Find where the given text appears and provide that cell's center as [X, Y] coordinate. 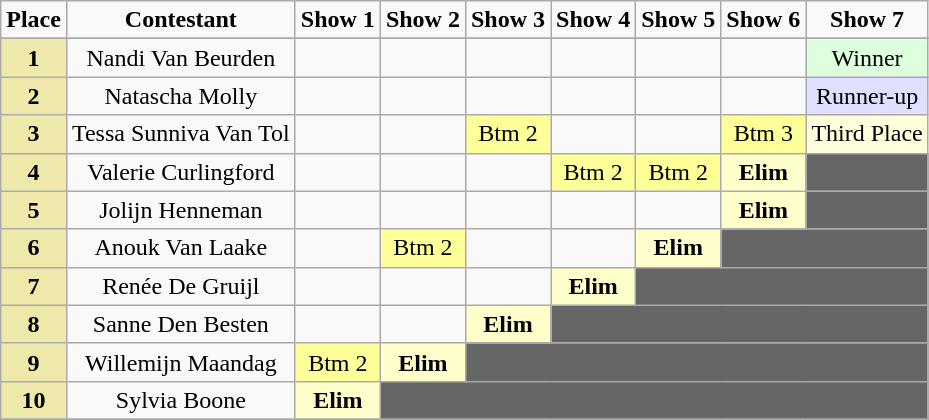
Runner-up [867, 96]
Anouk Van Laake [180, 248]
10 [34, 400]
Third Place [867, 134]
7 [34, 286]
8 [34, 324]
Show 6 [764, 20]
2 [34, 96]
Nandi Van Beurden [180, 58]
Sylvia Boone [180, 400]
Contestant [180, 20]
Sanne Den Besten [180, 324]
9 [34, 362]
4 [34, 172]
Show 5 [678, 20]
Renée De Gruijl [180, 286]
Natascha Molly [180, 96]
Show 3 [508, 20]
Winner [867, 58]
Show 7 [867, 20]
5 [34, 210]
1 [34, 58]
3 [34, 134]
Valerie Curlingford [180, 172]
6 [34, 248]
Willemijn Maandag [180, 362]
Show 1 [338, 20]
Show 2 [422, 20]
Show 4 [594, 20]
Btm 3 [764, 134]
Place [34, 20]
Jolijn Henneman [180, 210]
Tessa Sunniva Van Tol [180, 134]
